Detect which cell encompasses the target text, then output its [X, Y] center coordinate. 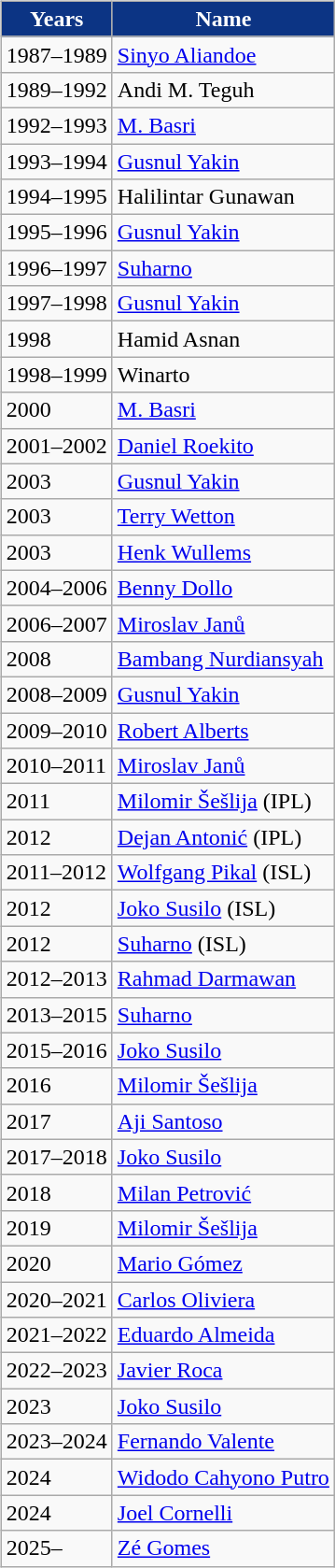
Mario Gómez [223, 1263]
2000 [56, 410]
Robert Alberts [223, 730]
Fernando Valente [223, 1442]
Suharno (ISL) [223, 944]
2011 [56, 802]
2009–2010 [56, 730]
2004–2006 [56, 588]
Milomir Šešlija (IPL) [223, 802]
1989–1992 [56, 90]
Javier Roca [223, 1371]
2019 [56, 1228]
Halilintar Gunawan [223, 197]
Years [56, 19]
2017–2018 [56, 1157]
2017 [56, 1121]
Name [223, 19]
2008–2009 [56, 694]
Bambang Nurdiansyah [223, 659]
Widodo Cahyono Putro [223, 1477]
1997–1998 [56, 304]
Rahmad Darmawan [223, 979]
2023 [56, 1406]
1998 [56, 339]
2018 [56, 1192]
Winarto [223, 375]
2020 [56, 1263]
Aji Santoso [223, 1121]
Hamid Asnan [223, 339]
Dejan Antonić (IPL) [223, 837]
Joel Cornelli [223, 1513]
1995–1996 [56, 233]
2025– [56, 1548]
Wolfgang Pikal (ISL) [223, 873]
2023–2024 [56, 1442]
2022–2023 [56, 1371]
2016 [56, 1086]
Daniel Roekito [223, 446]
2011–2012 [56, 873]
Zé Gomes [223, 1548]
2012–2013 [56, 979]
2006–2007 [56, 623]
Benny Dollo [223, 588]
2008 [56, 659]
2001–2002 [56, 446]
Sinyo Aliandoe [223, 54]
Carlos Oliviera [223, 1300]
1987–1989 [56, 54]
Milan Petrović [223, 1192]
1993–1994 [56, 162]
2020–2021 [56, 1300]
1994–1995 [56, 197]
Andi M. Teguh [223, 90]
Joko Susilo (ISL) [223, 908]
1998–1999 [56, 375]
Henk Wullems [223, 552]
1992–1993 [56, 125]
1996–1997 [56, 268]
Eduardo Almeida [223, 1335]
2021–2022 [56, 1335]
2013–2015 [56, 1015]
Terry Wetton [223, 517]
2015–2016 [56, 1050]
2010–2011 [56, 766]
